Detect which cell encompasses the target text, then output its (x, y) center coordinate. 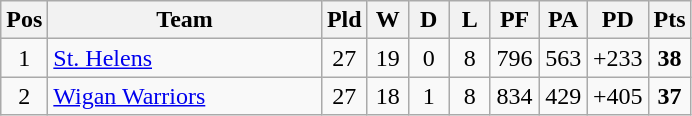
Pld (344, 20)
PF (514, 20)
L (470, 20)
Pts (670, 20)
Pos (24, 20)
429 (564, 96)
PA (564, 20)
834 (514, 96)
37 (670, 96)
+405 (618, 96)
796 (514, 58)
Team (185, 20)
+233 (618, 58)
St. Helens (185, 58)
38 (670, 58)
W (388, 20)
0 (428, 58)
D (428, 20)
2 (24, 96)
Wigan Warriors (185, 96)
18 (388, 96)
19 (388, 58)
PD (618, 20)
563 (564, 58)
